Pinpoint the cell where the given text exists, returning its [x, y] midpoint coordinate. 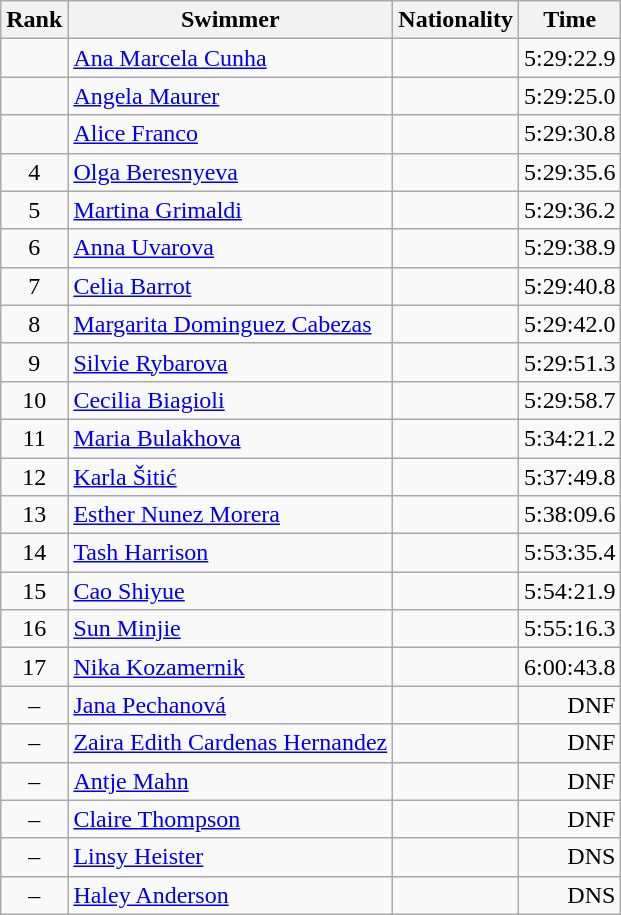
Rank [34, 20]
5:37:49.8 [570, 477]
Time [570, 20]
15 [34, 591]
Esther Nunez Morera [230, 515]
14 [34, 553]
Jana Pechanová [230, 705]
16 [34, 629]
9 [34, 362]
5:29:25.0 [570, 96]
17 [34, 667]
5:29:38.9 [570, 248]
5:29:58.7 [570, 400]
13 [34, 515]
Nika Kozamernik [230, 667]
5 [34, 210]
5:34:21.2 [570, 438]
5:29:40.8 [570, 286]
Haley Anderson [230, 895]
Zaira Edith Cardenas Hernandez [230, 743]
12 [34, 477]
Silvie Rybarova [230, 362]
Karla Šitić [230, 477]
5:29:35.6 [570, 172]
Swimmer [230, 20]
5:29:36.2 [570, 210]
5:29:22.9 [570, 58]
Nationality [456, 20]
Cao Shiyue [230, 591]
Cecilia Biagioli [230, 400]
8 [34, 324]
5:29:30.8 [570, 134]
Anna Uvarova [230, 248]
5:54:21.9 [570, 591]
Martina Grimaldi [230, 210]
6:00:43.8 [570, 667]
Maria Bulakhova [230, 438]
4 [34, 172]
Alice Franco [230, 134]
Angela Maurer [230, 96]
5:38:09.6 [570, 515]
Sun Minjie [230, 629]
11 [34, 438]
10 [34, 400]
Claire Thompson [230, 819]
5:29:51.3 [570, 362]
Linsy Heister [230, 857]
Celia Barrot [230, 286]
Olga Beresnyeva [230, 172]
5:53:35.4 [570, 553]
Margarita Dominguez Cabezas [230, 324]
5:29:42.0 [570, 324]
6 [34, 248]
Tash Harrison [230, 553]
Antje Mahn [230, 781]
Ana Marcela Cunha [230, 58]
7 [34, 286]
5:55:16.3 [570, 629]
